Output the [X, Y] coordinate of the center of the cell containing the given text.  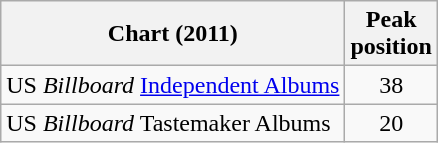
Peakposition [391, 34]
US Billboard Independent Albums [173, 85]
20 [391, 123]
Chart (2011) [173, 34]
US Billboard Tastemaker Albums [173, 123]
38 [391, 85]
